Scan for the cell matching the given text and deliver its (X, Y) coordinate at center. 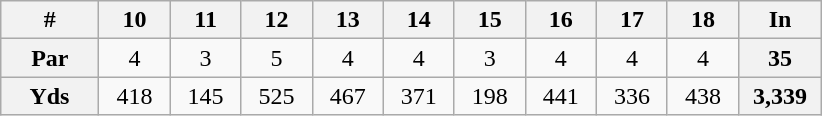
35 (780, 58)
17 (632, 20)
11 (206, 20)
3,339 (780, 96)
467 (348, 96)
12 (276, 20)
Par (50, 58)
145 (206, 96)
198 (490, 96)
336 (632, 96)
# (50, 20)
441 (560, 96)
16 (560, 20)
371 (418, 96)
525 (276, 96)
10 (134, 20)
Yds (50, 96)
15 (490, 20)
18 (702, 20)
438 (702, 96)
5 (276, 58)
418 (134, 96)
In (780, 20)
13 (348, 20)
14 (418, 20)
